Return (x, y) of the center of cell containing provided text 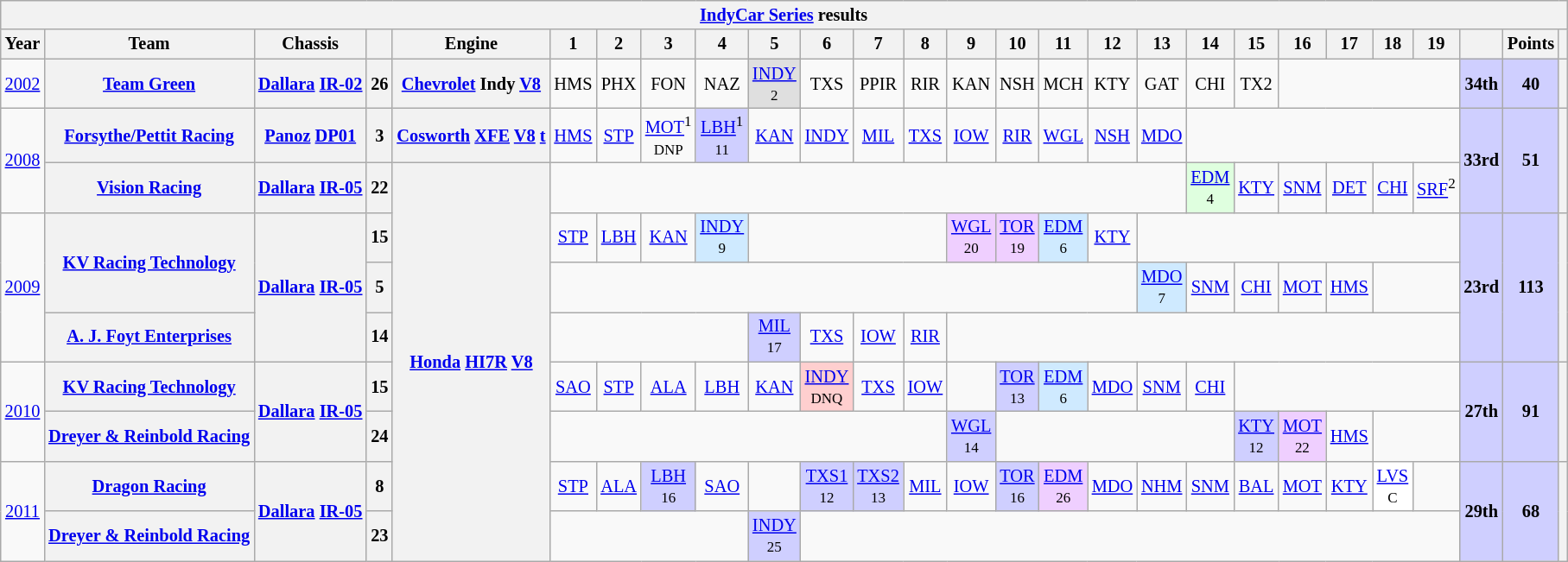
16 (1303, 44)
INDY (828, 135)
2010 (22, 411)
12 (1113, 44)
TOR16 (1017, 486)
EDM4 (1209, 187)
23 (379, 536)
MIL17 (774, 337)
Dragon Racing (149, 486)
18 (1393, 44)
INDY2 (774, 84)
TX2 (1256, 84)
113 (1531, 287)
INDY9 (722, 237)
Honda HI7R V8 (471, 361)
2002 (22, 84)
23rd (1481, 287)
22 (379, 187)
17 (1349, 44)
Team Green (149, 84)
PPIR (878, 84)
Chassis (310, 44)
WGL20 (971, 237)
Cosworth XFE V8 t (471, 135)
TOR19 (1017, 237)
13 (1161, 44)
INDY25 (774, 536)
19 (1436, 44)
26 (379, 84)
Vision Racing (149, 187)
68 (1531, 511)
TXS112 (828, 486)
TOR13 (1017, 387)
PHX (619, 84)
Team (149, 44)
2011 (22, 511)
1 (573, 44)
Panoz DP01 (310, 135)
Dallara IR-02 (310, 84)
INDYDNQ (828, 387)
BAL (1256, 486)
NHM (1161, 486)
9 (971, 44)
34th (1481, 84)
2009 (22, 287)
2008 (22, 161)
DET (1349, 187)
27th (1481, 411)
LBH16 (669, 486)
40 (1531, 84)
11 (1063, 44)
Engine (471, 44)
Chevrolet Indy V8 (471, 84)
MDO7 (1161, 287)
24 (379, 437)
4 (722, 44)
NAZ (722, 84)
GAT (1161, 84)
2 (619, 44)
WGL14 (971, 437)
10 (1017, 44)
WGL (1063, 135)
51 (1531, 161)
Points (1531, 44)
LBH111 (722, 135)
MOT1DNP (669, 135)
Year (22, 44)
MOT22 (1303, 437)
A. J. Foyt Enterprises (149, 337)
KTY12 (1256, 437)
91 (1531, 411)
FON (669, 84)
TXS213 (878, 486)
LVSC (1393, 486)
EDM26 (1063, 486)
7 (878, 44)
MCH (1063, 84)
SRF2 (1436, 187)
IndyCar Series results (784, 15)
Forsythe/Pettit Racing (149, 135)
6 (828, 44)
29th (1481, 511)
33rd (1481, 161)
